Detect which cell encompasses the target text, then output its (X, Y) center coordinate. 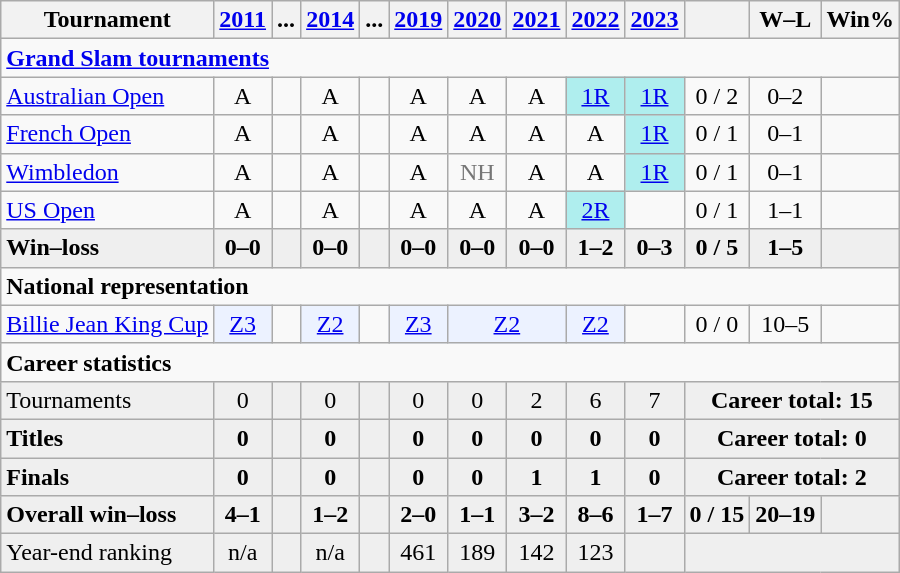
142 (536, 553)
Career total: 2 (792, 477)
1–5 (786, 248)
189 (478, 553)
W–L (786, 20)
8–6 (596, 515)
2022 (596, 20)
0–3 (654, 248)
Finals (108, 477)
Grand Slam tournaments (450, 58)
7 (654, 400)
10–5 (786, 324)
123 (596, 553)
Australian Open (108, 96)
Year-end ranking (108, 553)
461 (418, 553)
Tournament (108, 20)
4–1 (243, 515)
2019 (418, 20)
Billie Jean King Cup (108, 324)
0 / 5 (717, 248)
Win% (860, 20)
1–7 (654, 515)
0 / 2 (717, 96)
6 (596, 400)
French Open (108, 134)
Win–loss (108, 248)
2023 (654, 20)
2020 (478, 20)
0 / 0 (717, 324)
National representation (450, 286)
2R (596, 210)
0 / 15 (717, 515)
3–2 (536, 515)
Career total: 15 (792, 400)
Career total: 0 (792, 438)
NH (478, 172)
20–19 (786, 515)
Wimbledon (108, 172)
0–2 (786, 96)
2–0 (418, 515)
2011 (243, 20)
Overall win–loss (108, 515)
Career statistics (450, 362)
Titles (108, 438)
Tournaments (108, 400)
2014 (330, 20)
US Open (108, 210)
2 (536, 400)
2021 (536, 20)
